Provide the (x, y) coordinate of the cell's center where the given text is located.  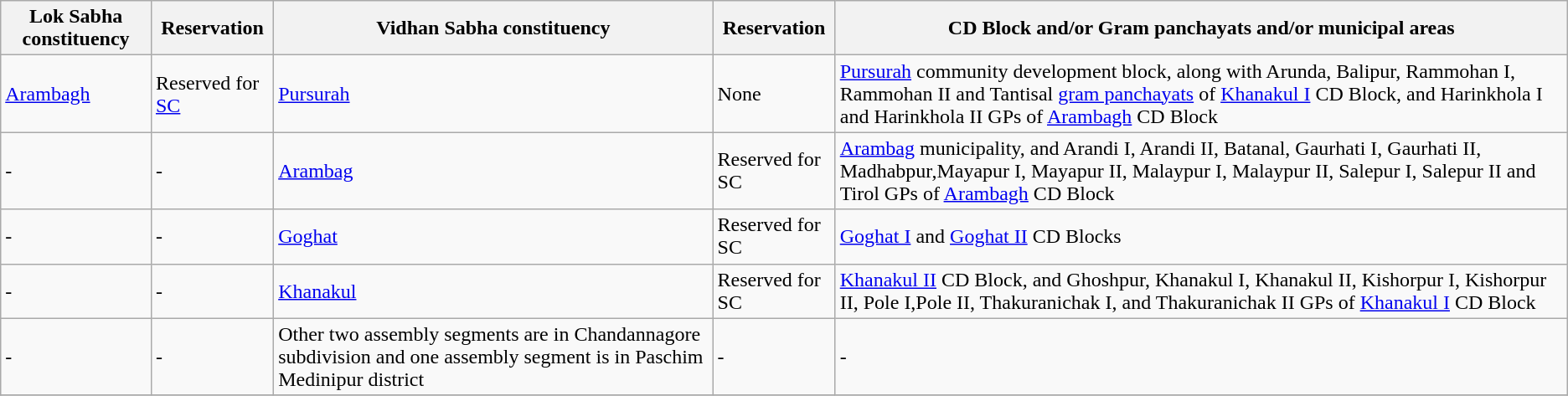
Pursurah (493, 94)
Arambag (493, 171)
Other two assembly segments are in Chandannagore subdivision and one assembly segment is in Paschim Medinipur district (493, 357)
CD Block and/or Gram panchayats and/or municipal areas (1201, 28)
None (774, 94)
Goghat I and Goghat II CD Blocks (1201, 236)
Khanakul (493, 291)
Arambagh (76, 94)
Goghat (493, 236)
Lok Sabha constituency (76, 28)
Vidhan Sabha constituency (493, 28)
